Determine the (X, Y) coordinate at the center of the cell enclosing the given text.  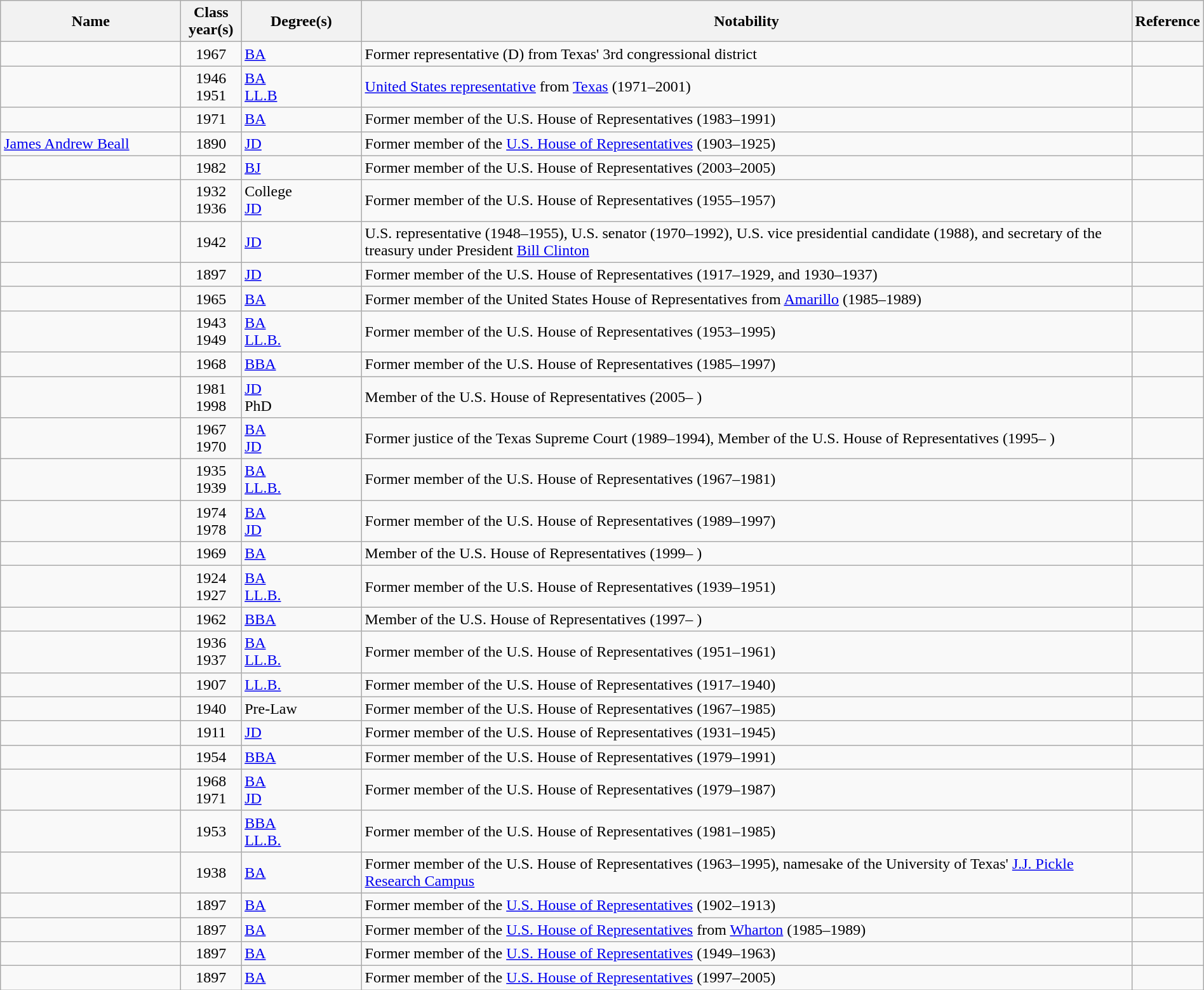
BALL.B (301, 86)
1890 (211, 144)
Reference (1167, 22)
Former member of the U.S. House of Representatives (1967–1981) (747, 480)
Former member of the U.S. House of Representatives (1949–1963) (747, 954)
BBALL.B. (301, 831)
Former member of the U.S. House of Representatives (1917–1929, and 1930–1937) (747, 274)
Member of the U.S. House of Representatives (2005– ) (747, 396)
Former member of the U.S. House of Representatives (1983–1991) (747, 119)
1911 (211, 733)
19681971 (211, 790)
19811998 (211, 396)
Degree(s) (301, 22)
Former member of the U.S. House of Representatives (1931–1945) (747, 733)
Former member of the U.S. House of Representatives (1953–1995) (747, 331)
Former member of the U.S. House of Representatives (1985–1997) (747, 364)
BJ (301, 168)
1938 (211, 873)
Former member of the U.S. House of Representatives (1997–2005) (747, 978)
Former representative (D) from Texas' 3rd congressional district (747, 54)
Former member of the U.S. House of Representatives (1979–1991) (747, 757)
Former member of the U.S. House of Representatives from Wharton (1985–1989) (747, 929)
19431949 (211, 331)
James Andrew Beall (91, 144)
1982 (211, 168)
Class year(s) (211, 22)
1940 (211, 709)
Former member of the U.S. House of Representatives (1917–1940) (747, 685)
19241927 (211, 587)
1965 (211, 298)
Former member of the U.S. House of Representatives (1967–1985) (747, 709)
Former justice of the Texas Supreme Court (1989–1994), Member of the U.S. House of Representatives (1995– ) (747, 438)
19671970 (211, 438)
1969 (211, 554)
1968 (211, 364)
19741978 (211, 521)
Notability (747, 22)
Former member of the U.S. House of Representatives (2003–2005) (747, 168)
Former member of the U.S. House of Representatives (1979–1987) (747, 790)
Former member of the U.S. House of Representatives (1989–1997) (747, 521)
Former member of the U.S. House of Representatives (1955–1957) (747, 201)
19461951 (211, 86)
Former member of the U.S. House of Representatives (1939–1951) (747, 587)
1953 (211, 831)
JDPhD (301, 396)
Former member of the U.S. House of Representatives (1951–1961) (747, 652)
1954 (211, 757)
1942 (211, 241)
1962 (211, 619)
19351939 (211, 480)
1967 (211, 54)
Member of the U.S. House of Representatives (1997– ) (747, 619)
Member of the U.S. House of Representatives (1999– ) (747, 554)
19361937 (211, 652)
19321936 (211, 201)
Pre-Law (301, 709)
CollegeJD (301, 201)
Former member of the U.S. House of Representatives (1903–1925) (747, 144)
Former member of the United States House of Representatives from Amarillo (1985–1989) (747, 298)
LL.B. (301, 685)
1971 (211, 119)
Former member of the U.S. House of Representatives (1981–1985) (747, 831)
United States representative from Texas (1971–2001) (747, 86)
Name (91, 22)
1907 (211, 685)
Former member of the U.S. House of Representatives (1963–1995), namesake of the University of Texas' J.J. Pickle Research Campus (747, 873)
Former member of the U.S. House of Representatives (1902–1913) (747, 905)
